Determine the (X, Y) coordinate at the center of the cell enclosing the given text.  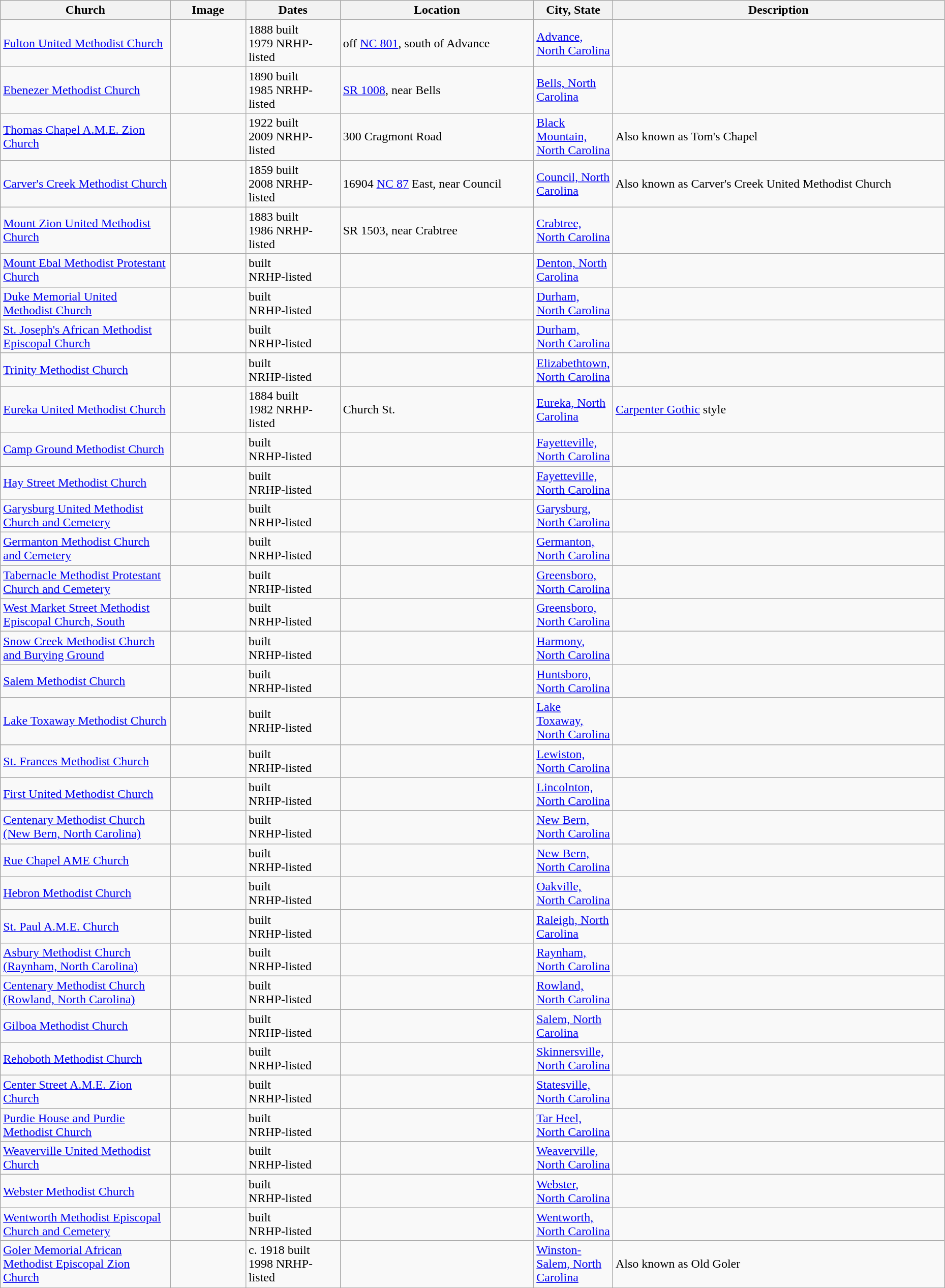
Carpenter Gothic style (778, 409)
Centenary Methodist Church (New Bern, North Carolina) (85, 827)
Wentworth, North Carolina (573, 1224)
Lake Toxaway, North Carolina (573, 721)
Denton, North Carolina (573, 271)
16904 NC 87 East, near Council (437, 184)
Thomas Chapel A.M.E. Zion Church (85, 137)
Black Mountain, North Carolina (573, 137)
Weaverville, North Carolina (573, 1158)
Crabtree, North Carolina (573, 230)
Camp Ground Methodist Church (85, 450)
Also known as Tom's Chapel (778, 137)
Hay Street Methodist Church (85, 482)
c. 1918 built1998 NRHP-listed (293, 1264)
Webster Methodist Church (85, 1191)
300 Cragmont Road (437, 137)
1859 built2008 NRHP-listed (293, 184)
Mount Ebal Methodist Protestant Church (85, 271)
City, State (573, 10)
Dates (293, 10)
First United Methodist Church (85, 794)
West Market Street Methodist Episcopal Church, South (85, 615)
Duke Memorial United Methodist Church (85, 303)
1890 built1985 NRHP-listed (293, 90)
Raleigh, North Carolina (573, 926)
Winston-Salem, North Carolina (573, 1264)
Center Street A.M.E. Zion Church (85, 1092)
Salem, North Carolina (573, 1025)
Webster, North Carolina (573, 1191)
Fulton United Methodist Church (85, 43)
Bells, North Carolina (573, 90)
Church (85, 10)
Church St. (437, 409)
Weaverville United Methodist Church (85, 1158)
Garysburg United Methodist Church and Cemetery (85, 516)
Tar Heel, North Carolina (573, 1125)
Council, North Carolina (573, 184)
Salem Methodist Church (85, 681)
Advance, North Carolina (573, 43)
St. Joseph's African Methodist Episcopal Church (85, 337)
Trinity Methodist Church (85, 369)
Garysburg, North Carolina (573, 516)
Asbury Methodist Church (Raynham, North Carolina) (85, 959)
Lake Toxaway Methodist Church (85, 721)
Huntsboro, North Carolina (573, 681)
Oakville, North Carolina (573, 893)
1888 built1979 NRHP-listed (293, 43)
Lincolnton, North Carolina (573, 794)
Lewiston, North Carolina (573, 761)
Rue Chapel AME Church (85, 860)
Also known as Carver's Creek United Methodist Church (778, 184)
Mount Zion United Methodist Church (85, 230)
Skinnersville, North Carolina (573, 1059)
1884 built1982 NRHP-listed (293, 409)
Harmony, North Carolina (573, 648)
Hebron Methodist Church (85, 893)
Carver's Creek Methodist Church (85, 184)
St. Paul A.M.E. Church (85, 926)
Description (778, 10)
Rowland, North Carolina (573, 993)
Germanton Methodist Church and Cemetery (85, 549)
Centenary Methodist Church (Rowland, North Carolina) (85, 993)
Eureka United Methodist Church (85, 409)
Ebenezer Methodist Church (85, 90)
Rehoboth Methodist Church (85, 1059)
Tabernacle Methodist Protestant Church and Cemetery (85, 582)
Purdie House and Purdie Methodist Church (85, 1125)
St. Frances Methodist Church (85, 761)
Also known as Old Goler (778, 1264)
1922 built2009 NRHP-listed (293, 137)
Goler Memorial African Methodist Episcopal Zion Church (85, 1264)
off NC 801, south of Advance (437, 43)
Eureka, North Carolina (573, 409)
Gilboa Methodist Church (85, 1025)
Statesville, North Carolina (573, 1092)
Image (208, 10)
Germanton, North Carolina (573, 549)
Elizabethtown, North Carolina (573, 369)
SR 1008, near Bells (437, 90)
1883 built1986 NRHP-listed (293, 230)
Location (437, 10)
Raynham, North Carolina (573, 959)
SR 1503, near Crabtree (437, 230)
Wentworth Methodist Episcopal Church and Cemetery (85, 1224)
Snow Creek Methodist Church and Burying Ground (85, 648)
